Pinpoint the cell where the given text exists, returning its (X, Y) midpoint coordinate. 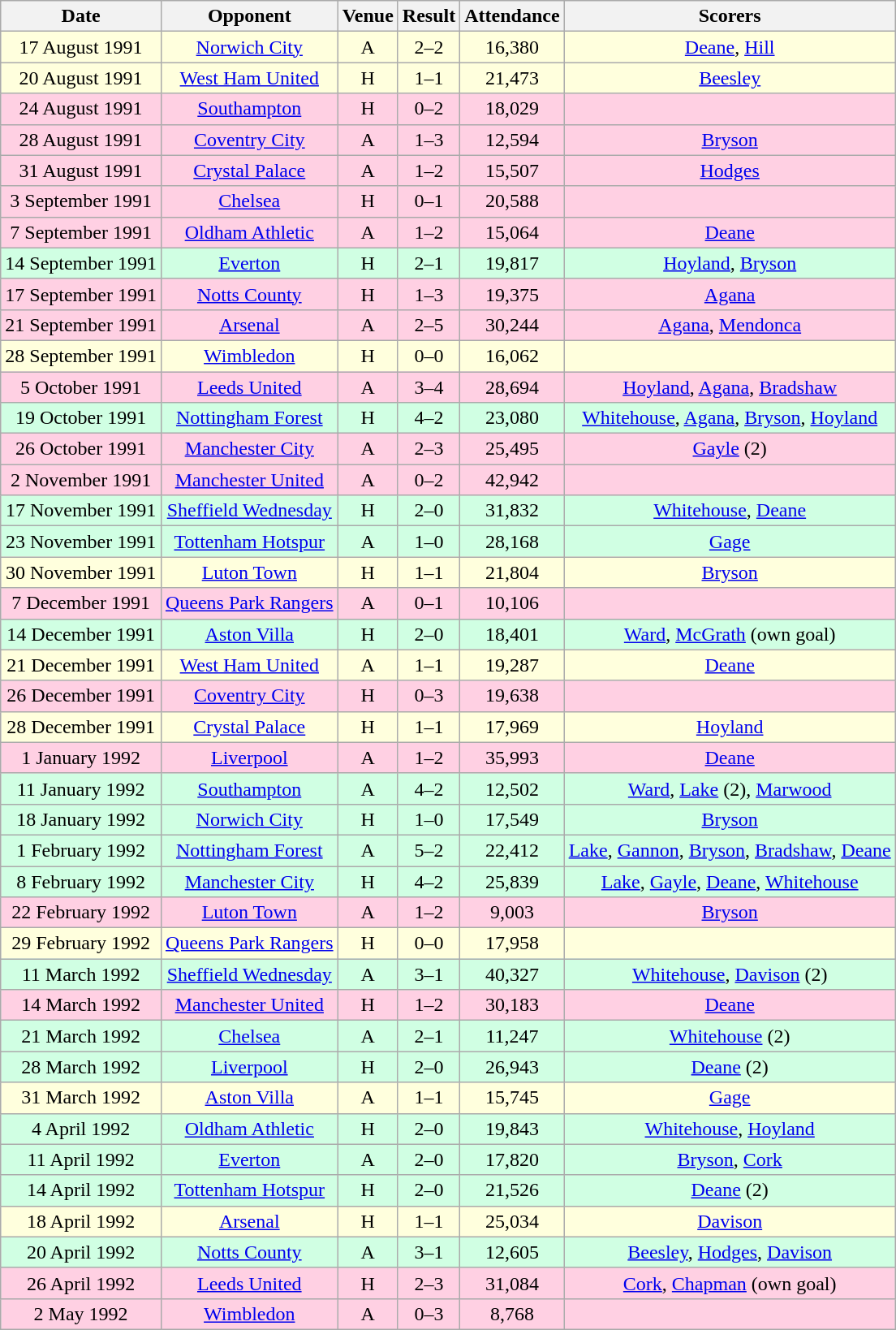
17 August 1991 (81, 47)
30 November 1991 (81, 572)
26 April 1992 (81, 1283)
18 January 1992 (81, 819)
18,401 (512, 634)
17 November 1991 (81, 511)
28 September 1991 (81, 356)
5–2 (429, 850)
11 March 1992 (81, 974)
1 February 1992 (81, 850)
21 March 1992 (81, 1036)
9,003 (512, 913)
17 September 1991 (81, 294)
Hoyland, Bryson (730, 263)
20 April 1992 (81, 1252)
19,817 (512, 263)
3 September 1991 (81, 201)
14 March 1992 (81, 1005)
2 May 1992 (81, 1314)
15,064 (512, 232)
Whitehouse, Deane (730, 511)
Bryson, Cork (730, 1159)
12,594 (512, 140)
Beesley, Hodges, Davison (730, 1252)
18,029 (512, 109)
28,694 (512, 387)
Whitehouse (2) (730, 1036)
19,287 (512, 665)
Opponent (249, 16)
2 November 1991 (81, 480)
31 March 1992 (81, 1098)
21 December 1991 (81, 665)
Agana, Mendonca (730, 325)
14 September 1991 (81, 263)
28 December 1991 (81, 727)
28 August 1991 (81, 140)
31 August 1991 (81, 171)
Hodges (730, 171)
17,820 (512, 1159)
Venue (368, 16)
12,502 (512, 788)
19 October 1991 (81, 418)
22,412 (512, 850)
21,804 (512, 572)
11 January 1992 (81, 788)
Deane, Hill (730, 47)
15,507 (512, 171)
16,062 (512, 356)
18 April 1992 (81, 1221)
17,969 (512, 727)
Ward, Lake (2), Marwood (730, 788)
5 October 1991 (81, 387)
25,034 (512, 1221)
Whitehouse, Agana, Bryson, Hoyland (730, 418)
26 December 1991 (81, 696)
8,768 (512, 1314)
31,084 (512, 1283)
20 August 1991 (81, 78)
19,638 (512, 696)
22 February 1992 (81, 913)
Attendance (512, 16)
Date (81, 16)
Lake, Gayle, Deane, Whitehouse (730, 881)
21 September 1991 (81, 325)
28 March 1992 (81, 1067)
25,839 (512, 881)
11 April 1992 (81, 1159)
Lake, Gannon, Bryson, Bradshaw, Deane (730, 850)
42,942 (512, 480)
26 October 1991 (81, 449)
Scorers (730, 16)
19,375 (512, 294)
29 February 1992 (81, 944)
14 April 1992 (81, 1190)
Hoyland (730, 727)
12,605 (512, 1252)
23 November 1991 (81, 542)
Cork, Chapman (own goal) (730, 1283)
19,843 (512, 1129)
Davison (730, 1221)
24 August 1991 (81, 109)
3–4 (429, 387)
40,327 (512, 974)
7 September 1991 (81, 232)
17,958 (512, 944)
Agana (730, 294)
20,588 (512, 201)
11,247 (512, 1036)
8 February 1992 (81, 881)
23,080 (512, 418)
Whitehouse, Hoyland (730, 1129)
2–5 (429, 325)
16,380 (512, 47)
17,549 (512, 819)
30,183 (512, 1005)
31,832 (512, 511)
Ward, McGrath (own goal) (730, 634)
Hoyland, Agana, Bradshaw (730, 387)
Beesley (730, 78)
Gayle (2) (730, 449)
30,244 (512, 325)
Whitehouse, Davison (2) (730, 974)
1 January 1992 (81, 758)
15,745 (512, 1098)
7 December 1991 (81, 603)
21,526 (512, 1190)
35,993 (512, 758)
2–2 (429, 47)
Result (429, 16)
28,168 (512, 542)
21,473 (512, 78)
10,106 (512, 603)
4 April 1992 (81, 1129)
25,495 (512, 449)
14 December 1991 (81, 634)
26,943 (512, 1067)
